Locate the cell with the specified text and output its [X, Y] center coordinate. 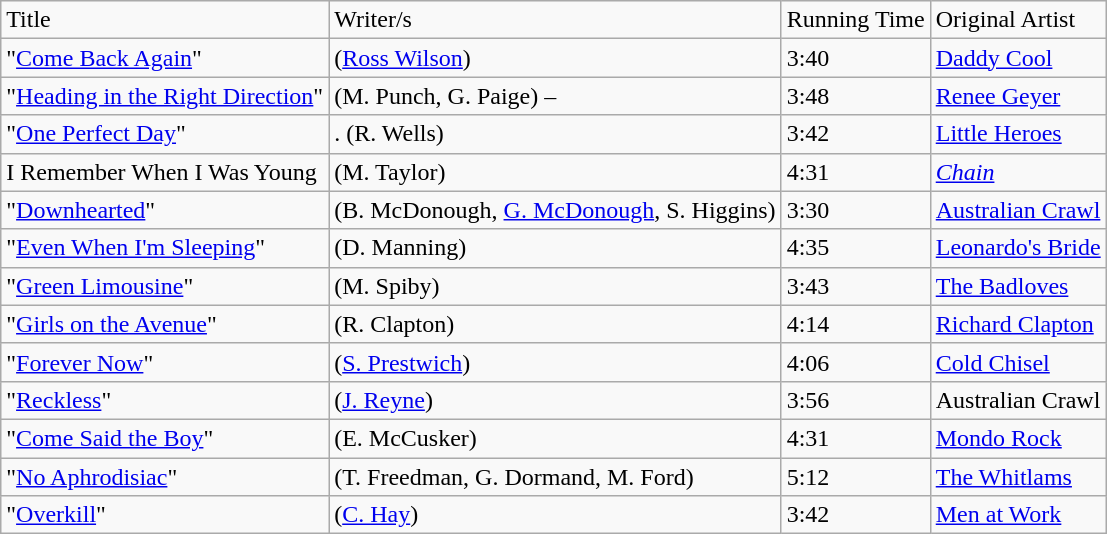
"No Aphrodisiac" [165, 477]
4:06 [856, 362]
5:12 [856, 477]
(C. Hay) [555, 515]
"Forever Now" [165, 362]
Mondo Rock [1018, 438]
3:40 [856, 58]
4:35 [856, 248]
3:56 [856, 400]
"Overkill" [165, 515]
"Reckless" [165, 400]
(J. Reyne) [555, 400]
"Downhearted" [165, 210]
Chain [1018, 172]
4:14 [856, 324]
"One Perfect Day" [165, 134]
Writer/s [555, 20]
3:48 [856, 96]
(D. Manning) [555, 248]
Daddy Cool [1018, 58]
I Remember When I Was Young [165, 172]
(M. Spiby) [555, 286]
(Ross Wilson) [555, 58]
Renee Geyer [1018, 96]
"Heading in the Right Direction" [165, 96]
Title [165, 20]
3:30 [856, 210]
"Even When I'm Sleeping" [165, 248]
Leonardo's Bride [1018, 248]
(M. Taylor) [555, 172]
"Green Limousine" [165, 286]
The Whitlams [1018, 477]
(E. McCusker) [555, 438]
. (R. Wells) [555, 134]
(B. McDonough, G. McDonough, S. Higgins) [555, 210]
3:43 [856, 286]
Richard Clapton [1018, 324]
(M. Punch, G. Paige) – [555, 96]
Running Time [856, 20]
(T. Freedman, G. Dormand, M. Ford) [555, 477]
Cold Chisel [1018, 362]
Original Artist [1018, 20]
"Girls on the Avenue" [165, 324]
(R. Clapton) [555, 324]
The Badloves [1018, 286]
"Come Back Again" [165, 58]
(S. Prestwich) [555, 362]
Men at Work [1018, 515]
"Come Said the Boy" [165, 438]
Little Heroes [1018, 134]
